Return [X, Y] of the center of cell containing provided text 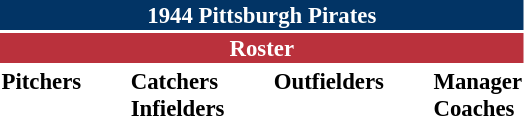
1944 Pittsburgh Pirates [262, 15]
Roster [262, 48]
